Identify which cell holds the provided text, then report its [X, Y] central coordinate. 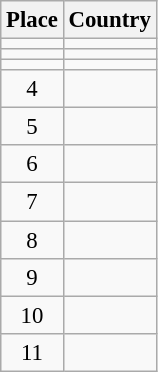
7 [32, 202]
9 [32, 277]
8 [32, 240]
5 [32, 127]
Place [32, 20]
6 [32, 165]
10 [32, 315]
Country [110, 20]
11 [32, 352]
4 [32, 89]
